Find where the given text appears and provide that cell's center as [X, Y] coordinate. 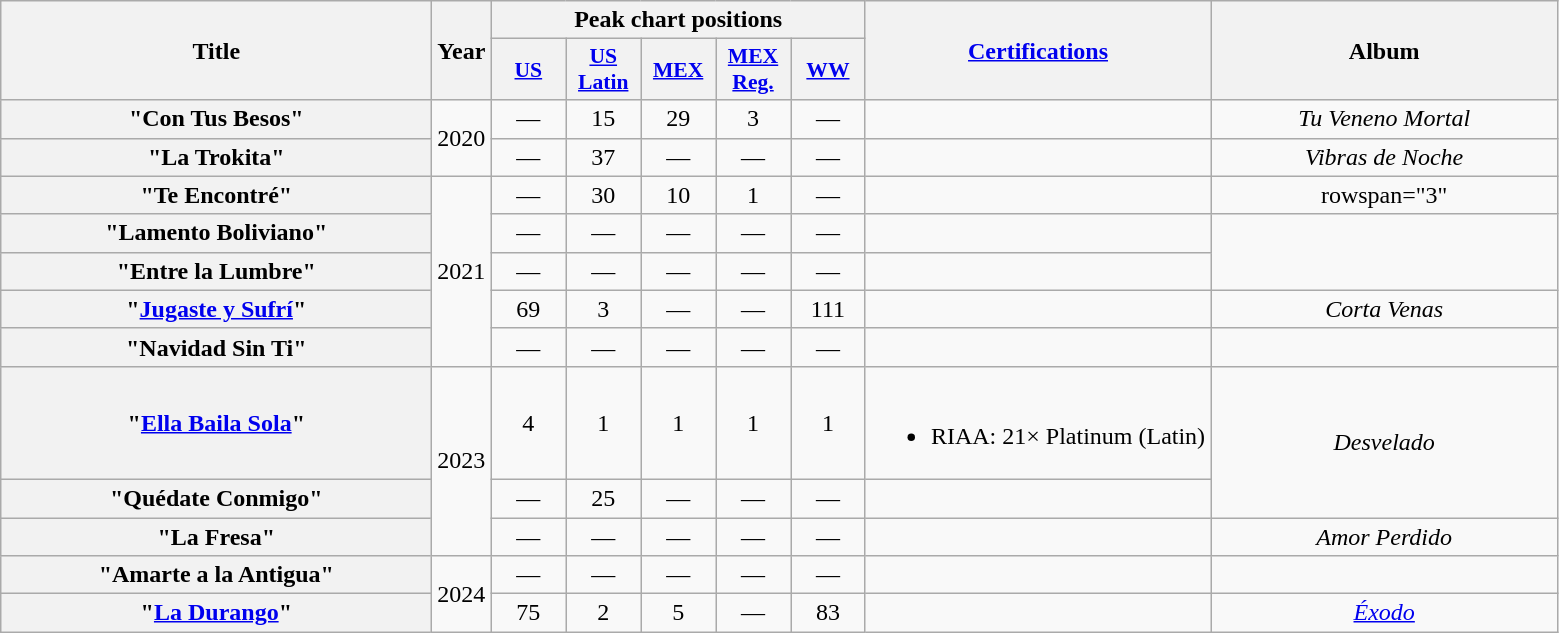
5 [678, 613]
111 [828, 309]
Album [1384, 50]
"Te Encontré" [216, 195]
Title [216, 50]
Desvelado [1384, 442]
Year [462, 50]
"Quédate Conmigo" [216, 498]
"Jugaste y Sufrí" [216, 309]
MEXReg. [754, 70]
10 [678, 195]
"Entre la Lumbre" [216, 271]
2021 [462, 271]
75 [528, 613]
4 [528, 422]
30 [604, 195]
"Navidad Sin Ti" [216, 347]
2 [604, 613]
"Ella Baila Sola" [216, 422]
Vibras de Noche [1384, 157]
WW [828, 70]
"La Trokita" [216, 157]
"Lamento Boliviano" [216, 233]
29 [678, 119]
rowspan="3" [1384, 195]
USLatin [604, 70]
MEX [678, 70]
Éxodo [1384, 613]
83 [828, 613]
Certifications [1038, 50]
"La Fresa" [216, 537]
2023 [462, 460]
Corta Venas [1384, 309]
Amor Perdido [1384, 537]
Tu Veneno Mortal [1384, 119]
2024 [462, 594]
"Amarte a la Antigua" [216, 575]
37 [604, 157]
Peak chart positions [678, 20]
US [528, 70]
"La Durango" [216, 613]
15 [604, 119]
69 [528, 309]
RIAA: 21× Platinum (Latin) [1038, 422]
25 [604, 498]
"Con Tus Besos" [216, 119]
2020 [462, 138]
